Output the [x, y] coordinate of the center of the cell containing the given text.  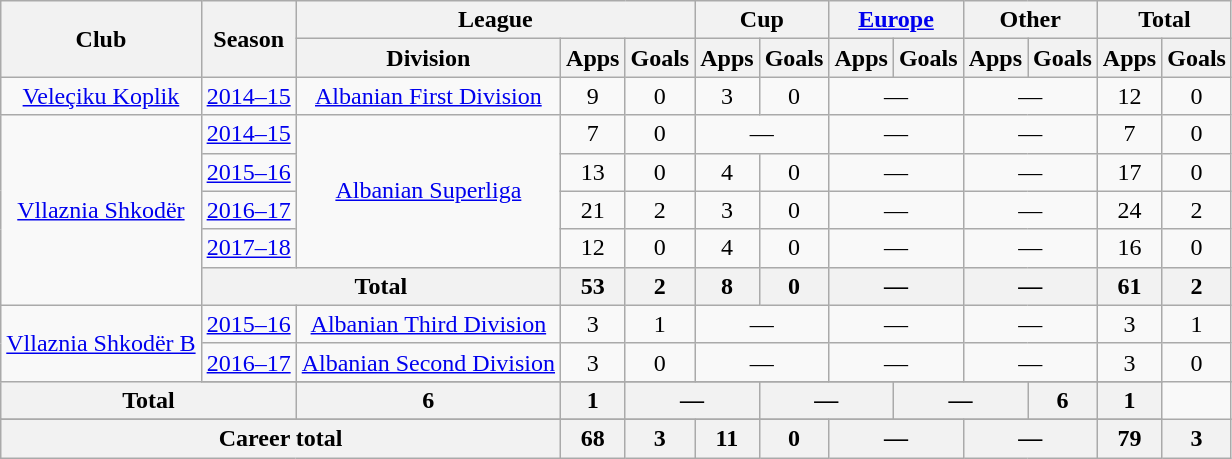
League [496, 20]
79 [1129, 438]
68 [593, 438]
Albanian First Division [428, 96]
16 [1129, 248]
61 [1129, 286]
Division [428, 58]
9 [593, 96]
Veleçiku Koplik [101, 96]
Career total [281, 438]
8 [727, 286]
Cup [762, 20]
21 [593, 210]
Vllaznia Shkodër [101, 210]
Other [1030, 20]
13 [593, 172]
53 [593, 286]
Europe [896, 20]
11 [727, 438]
Albanian Superliga [428, 191]
24 [1129, 210]
2017–18 [248, 248]
Vllaznia Shkodër B [101, 343]
Albanian Second Division [428, 362]
Club [101, 39]
Albanian Third Division [428, 324]
Season [248, 39]
17 [1129, 172]
